Capture the cell that displays the provided text and extract its (x, y) central coordinate. 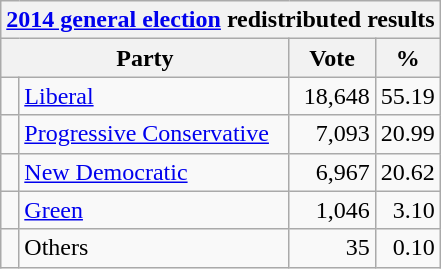
20.99 (408, 134)
Liberal (154, 96)
Green (154, 210)
55.19 (408, 96)
18,648 (332, 96)
Others (154, 248)
1,046 (332, 210)
New Democratic (154, 172)
Party (145, 58)
3.10 (408, 210)
35 (332, 248)
6,967 (332, 172)
20.62 (408, 172)
% (408, 58)
0.10 (408, 248)
Vote (332, 58)
Progressive Conservative (154, 134)
2014 general election redistributed results (220, 20)
7,093 (332, 134)
